For the text-containing cell, return its midpoint in (X, Y) coordinate format. 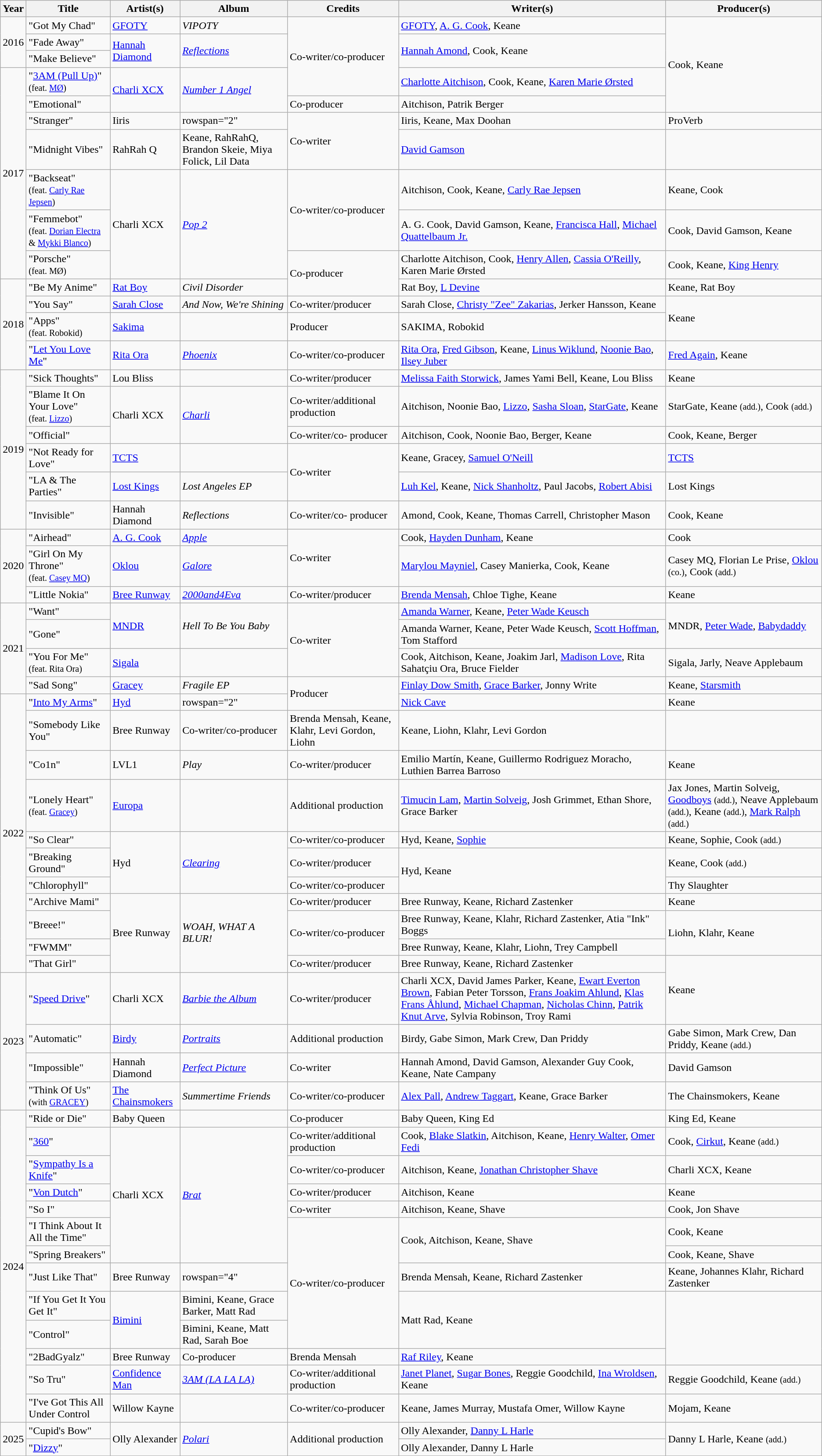
Marylou Mayniel, Casey Manierka, Cook, Keane (532, 566)
Lost Angeles EP (234, 487)
Thy Slaughter (744, 885)
Mojam, Keane (744, 1408)
Amanda Warner, Keane, Peter Wade Keusch (532, 611)
"Sad Song" (68, 685)
Rat Boy (145, 287)
"Cupid's Bow" (68, 1431)
"Fade Away" (68, 42)
Keane, Starsmith (744, 685)
Europa (145, 805)
Hannah Amond, Cook, Keane (532, 50)
"You For Me"(feat. Rita Ora) (68, 662)
ProVerb (744, 121)
Fred Again, Keane (744, 356)
Keane, Rat Boy (744, 287)
Album (234, 9)
"Control" (68, 1334)
"3AM (Pull Up)"(feat. MØ) (68, 82)
"Want" (68, 611)
Brat (234, 1194)
Keane, James Murray, Mustafa Omer, Willow Kayne (532, 1408)
Sigala (145, 662)
Jax Jones, Martin Solveig, Goodboys (add.), Neave Applebaum (add.), Keane (add.), Mark Ralph (add.) (744, 805)
"Co1n" (68, 765)
Keane, Cook (add.) (744, 862)
Brenda Mensah, Keane, Klahr, Levi Gordon, Liohn (343, 731)
Year (13, 9)
Charlotte Aitchison, Cook, Keane, Karen Marie Ørsted (532, 82)
2021 (13, 648)
"Chlorophyll" (68, 885)
"Airhead" (68, 537)
Hannah Amond, David Gamson, Alexander Guy Cook, Keane, Nate Campany (532, 1067)
Matt Rad, Keane (532, 1320)
Aitchison, Cook, Noonie Bao, Berger, Keane (532, 435)
Cook, Aitchison, Keane, Joakim Jarl, Madison Love, Rita Sahatçiu Ora, Bruce Fielder (532, 662)
Timucin Lam, Martin Solveig, Josh Grimmet, Ethan Shore, Grace Barker (532, 805)
Cook, Keane, Berger (744, 435)
Summertime Friends (234, 1096)
Cook, Hayden Dunham, Keane (532, 537)
"Spring Breakers" (68, 1254)
Aitchison, Noonie Bao, Lizzo, Sasha Sloan, StarGate, Keane (532, 407)
Brenda Mensah (343, 1357)
Amanda Warner, Keane, Peter Wade Keusch, Scott Hoffman, Tom Stafford (532, 634)
Bimini, Keane, Grace Barker, Matt Rad (234, 1306)
"Into My Arms" (68, 702)
Sigala, Jarly, Neave Applebaum (744, 662)
Bree Runway, Keane, Klahr, Liohn, Trey Campbell (532, 947)
Polari (234, 1439)
Writer(s) (532, 9)
"LA & The Parties" (68, 487)
MNDR, Peter Wade, Babydaddy (744, 625)
"Got My Chad" (68, 25)
Civil Disorder (234, 287)
Hell To Be You Baby (234, 625)
Charli (234, 415)
"I've Got This All Under Control (68, 1408)
Cook (744, 537)
King Ed, Keane (744, 1118)
Liohn, Klahr, Keane (744, 933)
"FWMM" (68, 947)
Bree Runway, Keane, Klahr, Richard Zastenker, Atia "Ink" Boggs (532, 925)
Sarah Close (145, 304)
"Breee!" (68, 925)
Apple (234, 537)
Brenda Mensah, Keane, Richard Zastenker (532, 1277)
Emilio Martín, Keane, Guillermo Rodriguez Moracho, Luthien Barrea Barroso (532, 765)
2019 (13, 450)
Cook, Blake Slatkin, Aitchison, Keane, Henry Walter, Omer Fedi (532, 1141)
Phoenix (234, 356)
Bimini, Keane, Matt Rad, Sarah Boe (234, 1334)
Baby Queen, King Ed (532, 1118)
Hyd, Keane, Sophie (532, 840)
Nick Cave (532, 702)
"Lonely Heart"(feat. Gracey) (68, 805)
Amond, Cook, Keane, Thomas Carrell, Christopher Mason (532, 515)
Brenda Mensah, Chloe Tighe, Keane (532, 595)
"Archive Mami" (68, 902)
"Porsche"(feat. MØ) (68, 264)
Reggie Goodchild, Keane (add.) (744, 1380)
Iiris (145, 121)
2020 (13, 566)
Gracey (145, 685)
GFOTY (145, 25)
"Somebody Like You" (68, 731)
Keane, Liohn, Klahr, Levi Gordon (532, 731)
"So I" (68, 1209)
Title (68, 9)
Charli XCX, Keane (744, 1170)
Barbie the Album (234, 998)
"Speed Drive" (68, 998)
Rita Ora (145, 356)
GFOTY, A. G. Cook, Keane (532, 25)
"Sick Thoughts" (68, 378)
"Apps"(feat. Robokid) (68, 327)
"I Think About It All the Time" (68, 1232)
A. G. Cook (145, 537)
Rat Boy, L Devine (532, 287)
"Sympathy Is a Knife" (68, 1170)
Aitchison, Cook, Keane, Carly Rae Jepsen (532, 190)
Danny L Harle, Keane (add.) (744, 1439)
Willow Kayne (145, 1408)
Sarah Close, Christy "Zee" Zakarias, Jerker Hansson, Keane (532, 304)
Fragile EP (234, 685)
Lou Bliss (145, 378)
Raf Riley, Keane (532, 1357)
SAKIMA, Robokid (532, 327)
And Now, We're Shining (234, 304)
"Emotional" (68, 104)
rowspan="4" (234, 1277)
"Ride or Die" (68, 1118)
Artist(s) (145, 9)
"Automatic" (68, 1039)
VIPOTY (234, 25)
2022 (13, 833)
Cook, Cirkut, Keane (add.) (744, 1141)
Cook, Jon Shave (744, 1209)
"Let You Love Me" (68, 356)
Cook, Keane, Shave (744, 1254)
"Von Dutch" (68, 1193)
"Femmebot"(feat. Dorian Electra & Mykki Blanco) (68, 230)
Perfect Picture (234, 1067)
"Midnight Vibes" (68, 149)
Olly Alexander (145, 1439)
2000and4Eva (234, 595)
2017 (13, 173)
Baby Queen (145, 1118)
Aitchison, Keane (532, 1193)
Keane, Johannes Klahr, Richard Zastenker (744, 1277)
"360" (68, 1141)
Keane, Sophie, Cook (add.) (744, 840)
Cook, Keane, King Henry (744, 264)
"Backseat"(feat. Carly Rae Jepsen) (68, 190)
"Impossible" (68, 1067)
"2BadGyalz" (68, 1357)
2023 (13, 1041)
Gabe Simon, Mark Crew, Dan Priddy, Keane (add.) (744, 1039)
Play (234, 765)
LVL1 (145, 765)
Aitchison, Keane, Jonathan Christopher Shave (532, 1170)
"Just Like That" (68, 1277)
"Blame It On Your Love"(feat. Lizzo) (68, 407)
Clearing (234, 862)
Luh Kel, Keane, Nick Shanholtz, Paul Jacobs, Robert Abisi (532, 487)
2016 (13, 42)
Janet Planet, Sugar Bones, Reggie Goodchild, Ina Wroldsen, Keane (532, 1380)
Keane, Gracey, Samuel O'Neill (532, 458)
A. G. Cook, David Gamson, Keane, Francisca Hall, Michael Quattelbaum Jr. (532, 230)
"Gone" (68, 634)
Casey MQ, Florian Le Prise, Oklou (co.), Cook (add.) (744, 566)
Finlay Dow Smith, Grace Barker, Jonny Write (532, 685)
Oklou (145, 566)
Number 1 Angel (234, 90)
Credits (343, 9)
2024 (13, 1266)
Rita Ora, Fred Gibson, Keane, Linus Wiklund, Noonie Bao, Ilsey Juber (532, 356)
"Stranger" (68, 121)
Cook, Aitchison, Keane, Shave (532, 1240)
Bimini (145, 1320)
Birdy (145, 1039)
2018 (13, 324)
"Think Of Us"(with GRACEY) (68, 1096)
"Dizzy" (68, 1447)
Sakima (145, 327)
MNDR (145, 625)
"Official" (68, 435)
Melissa Faith Storwick, James Yami Bell, Keane, Lou Bliss (532, 378)
WOAH, WHAT A BLUR! (234, 933)
Aitchison, Keane, Shave (532, 1209)
"So Tru" (68, 1380)
3AM (LA LA LA) (234, 1380)
"Invisible" (68, 515)
Alex Pall, Andrew Taggart, Keane, Grace Barker (532, 1096)
The Chainsmokers (145, 1096)
Hyd, Keane (532, 871)
Galore (234, 566)
Keane, Cook (744, 190)
"Be My Anime" (68, 287)
"If You Get It You Get It" (68, 1306)
"You Say" (68, 304)
Cook, David Gamson, Keane (744, 230)
Keane, RahRahQ, Brandon Skeie, Miya Folick, Lil Data (234, 149)
"Breaking Ground" (68, 862)
Producer(s) (744, 9)
"Little Nokia" (68, 595)
The Chainsmokers, Keane (744, 1096)
2025 (13, 1439)
"Girl On My Throne"(feat. Casey MQ) (68, 566)
RahRah Q (145, 149)
"Make Believe" (68, 59)
Charlotte Aitchison, Cook, Henry Allen, Cassia O'Reilly, Karen Marie Ørsted (532, 264)
Iiris, Keane, Max Doohan (532, 121)
Portraits (234, 1039)
"That Girl" (68, 964)
Pop 2 (234, 224)
"So Clear" (68, 840)
Confidence Man (145, 1380)
"Not Ready for Love" (68, 458)
StarGate, Keane (add.), Cook (add.) (744, 407)
Aitchison, Patrik Berger (532, 104)
Birdy, Gabe Simon, Mark Crew, Dan Priddy (532, 1039)
